Locate the cell with the specified text and output its (x, y) center coordinate. 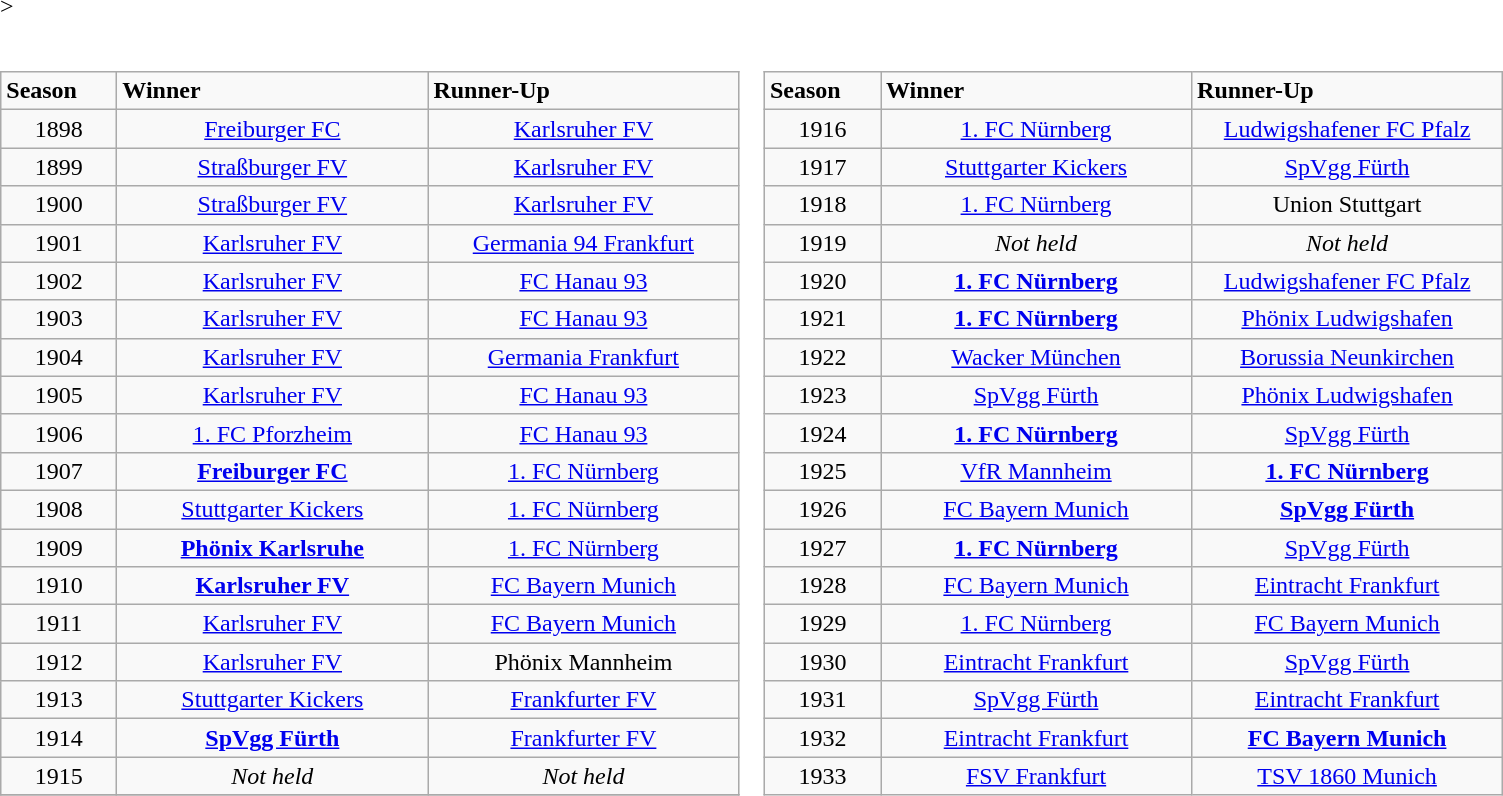
1902 (59, 281)
1. FC Pforzheim (272, 433)
1899 (59, 167)
1914 (59, 738)
1912 (59, 662)
1933 (822, 776)
1929 (822, 624)
1906 (59, 433)
1913 (59, 700)
1904 (59, 357)
1923 (822, 395)
1898 (59, 129)
Wacker München (1036, 357)
Borussia Neunkirchen (1348, 357)
1900 (59, 205)
1932 (822, 738)
1905 (59, 395)
TSV 1860 Munich (1348, 776)
1903 (59, 319)
1920 (822, 281)
1925 (822, 471)
1910 (59, 586)
Phönix Mannheim (584, 662)
1930 (822, 662)
1907 (59, 471)
1911 (59, 624)
Germania 94 Frankfurt (584, 243)
1926 (822, 509)
Union Stuttgart (1348, 205)
Germania Frankfurt (584, 357)
1917 (822, 167)
1908 (59, 509)
1916 (822, 129)
VfR Mannheim (1036, 471)
1931 (822, 700)
1919 (822, 243)
1928 (822, 586)
1918 (822, 205)
1921 (822, 319)
FSV Frankfurt (1036, 776)
1922 (822, 357)
1927 (822, 547)
1915 (59, 776)
1901 (59, 243)
Phönix Karlsruhe (272, 547)
1909 (59, 547)
1924 (822, 433)
